Output the [x, y] coordinate of the center of the cell containing the given text.  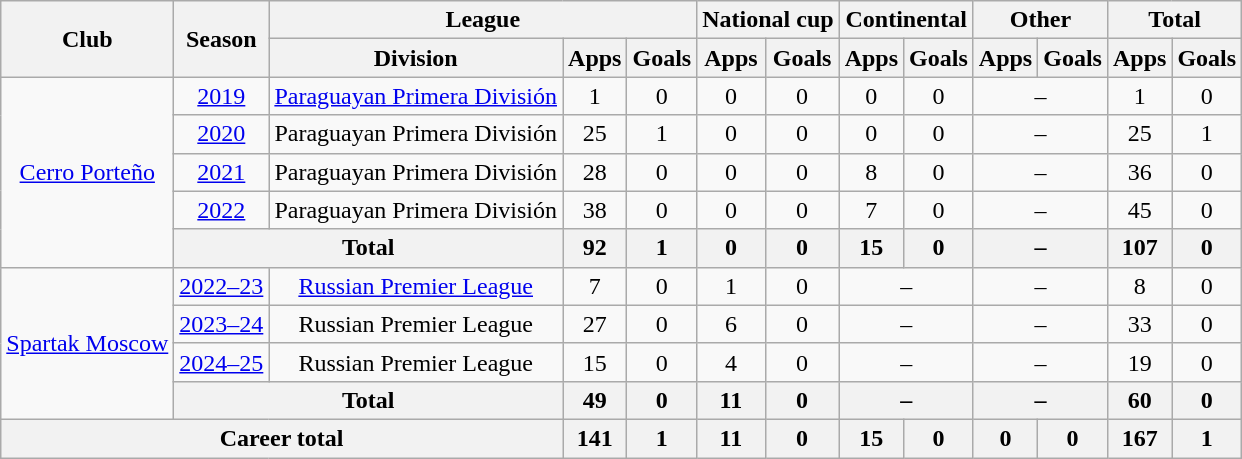
2022 [222, 210]
38 [595, 210]
4 [731, 362]
60 [1139, 400]
28 [595, 172]
2019 [222, 96]
141 [595, 438]
Cerro Porteño [88, 172]
36 [1139, 172]
Club [88, 39]
National cup [768, 20]
19 [1139, 362]
Career total [282, 438]
League [483, 20]
2021 [222, 172]
167 [1139, 438]
6 [731, 324]
107 [1139, 248]
Season [222, 39]
33 [1139, 324]
2023–24 [222, 324]
2022–23 [222, 286]
49 [595, 400]
2020 [222, 134]
92 [595, 248]
Continental [906, 20]
Spartak Moscow [88, 343]
45 [1139, 210]
2024–25 [222, 362]
27 [595, 324]
Division [416, 58]
Other [1040, 20]
